Identify which cell holds the provided text, then report its [x, y] central coordinate. 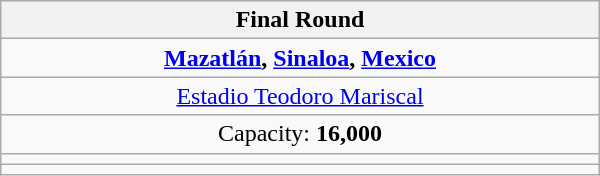
Capacity: 16,000 [300, 134]
Mazatlán, Sinaloa, Mexico [300, 58]
Estadio Teodoro Mariscal [300, 96]
Final Round [300, 20]
